For the text-containing cell, return its midpoint in (X, Y) coordinate format. 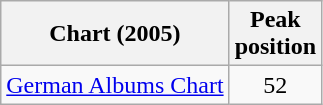
Peakposition (275, 34)
German Albums Chart (115, 85)
Chart (2005) (115, 34)
52 (275, 85)
